Pinpoint the cell where the given text exists, returning its [X, Y] midpoint coordinate. 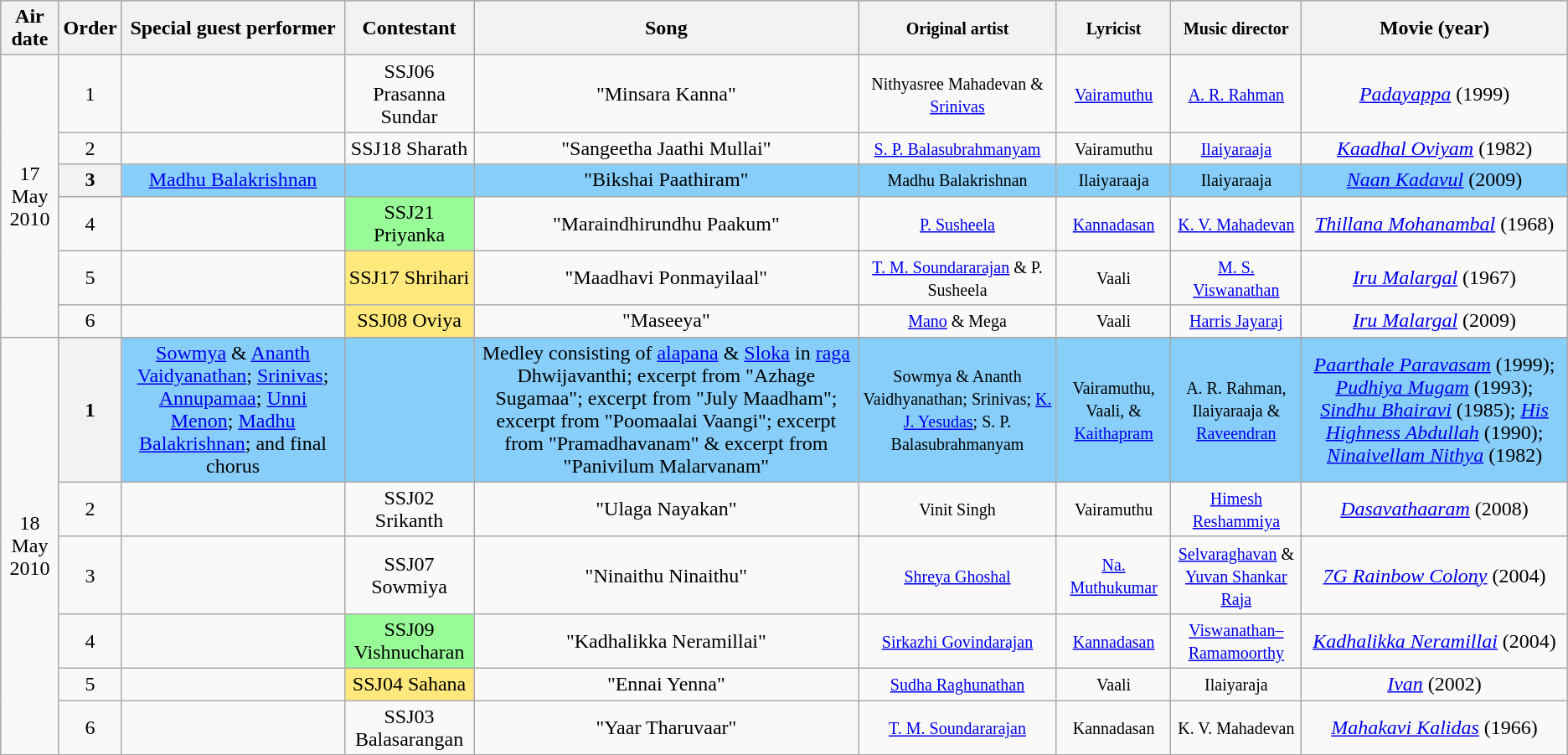
"Minsara Kanna" [667, 94]
SSJ07 Sowmiya [409, 575]
"Maraindhirundhu Paakum" [667, 223]
Naan Kadavul (2009) [1434, 180]
Song [667, 28]
"Ennai Yenna" [667, 684]
SSJ21 Priyanka [409, 223]
Ivan (2002) [1434, 684]
SSJ09 Vishnucharan [409, 640]
Music director [1236, 28]
A. R. Rahman [1236, 94]
SSJ06 Prasanna Sundar [409, 94]
Kaadhal Oviyam (1982) [1434, 148]
Iru Malargal (1967) [1434, 278]
Order [90, 28]
"Bikshai Paathiram" [667, 180]
Selvaraghavan & Yuvan Shankar Raja [1236, 575]
Sudha Raghunathan [958, 684]
18 May 2010 [30, 546]
Sowmya & Ananth Vaidyanathan; Srinivas; Annupamaa; Unni Menon; Madhu Balakrishnan; and final chorus [233, 409]
Special guest performer [233, 28]
Sowmya & Ananth Vaidhyanathan; Srinivas; K. J. Yesudas; S. P. Balasubrahmanyam [958, 409]
Lyricist [1114, 28]
Paarthale Paravasam (1999); Pudhiya Mugam (1993); Sindhu Bhairavi (1985); His Highness Abdullah (1990); Ninaivellam Nithya (1982) [1434, 409]
"Ninaithu Ninaithu" [667, 575]
T. M. Soundararajan & P. Susheela [958, 278]
Sirkazhi Govindarajan [958, 640]
Kadhalikka Neramillai (2004) [1434, 640]
"Maseeya" [667, 321]
Viswanathan–Ramamoorthy [1236, 640]
SSJ17 Shrihari [409, 278]
"Ulaga Nayakan" [667, 509]
Padayappa (1999) [1434, 94]
SSJ02 Srikanth [409, 509]
S. P. Balasubrahmanyam [958, 148]
17 May 2010 [30, 196]
Mano & Mega [958, 321]
M. S. Viswanathan [1236, 278]
"Maadhavi Ponmayilaal" [667, 278]
Contestant [409, 28]
Original artist [958, 28]
Iru Malargal (2009) [1434, 321]
T. M. Soundararajan [958, 727]
"Yaar Tharuvaar" [667, 727]
P. Susheela [958, 223]
"Kadhalikka Neramillai" [667, 640]
Na. Muthukumar [1114, 575]
SSJ03 Balasarangan [409, 727]
Vairamuthu, Vaali, & Kaithapram [1114, 409]
Vinit Singh [958, 509]
Air date [30, 28]
Shreya Ghoshal [958, 575]
SSJ18 Sharath [409, 148]
Thillana Mohanambal (1968) [1434, 223]
SSJ04 Sahana [409, 684]
SSJ08 Oviya [409, 321]
Himesh Reshammiya [1236, 509]
Harris Jayaraj [1236, 321]
A. R. Rahman, Ilaiyaraaja & Raveendran [1236, 409]
Movie (year) [1434, 28]
Dasavathaaram (2008) [1434, 509]
Nithyasree Mahadevan & Srinivas [958, 94]
7G Rainbow Colony (2004) [1434, 575]
Mahakavi Kalidas (1966) [1434, 727]
Ilaiyaraja [1236, 684]
"Sangeetha Jaathi Mullai" [667, 148]
